Capture the cell that displays the provided text and extract its (x, y) central coordinate. 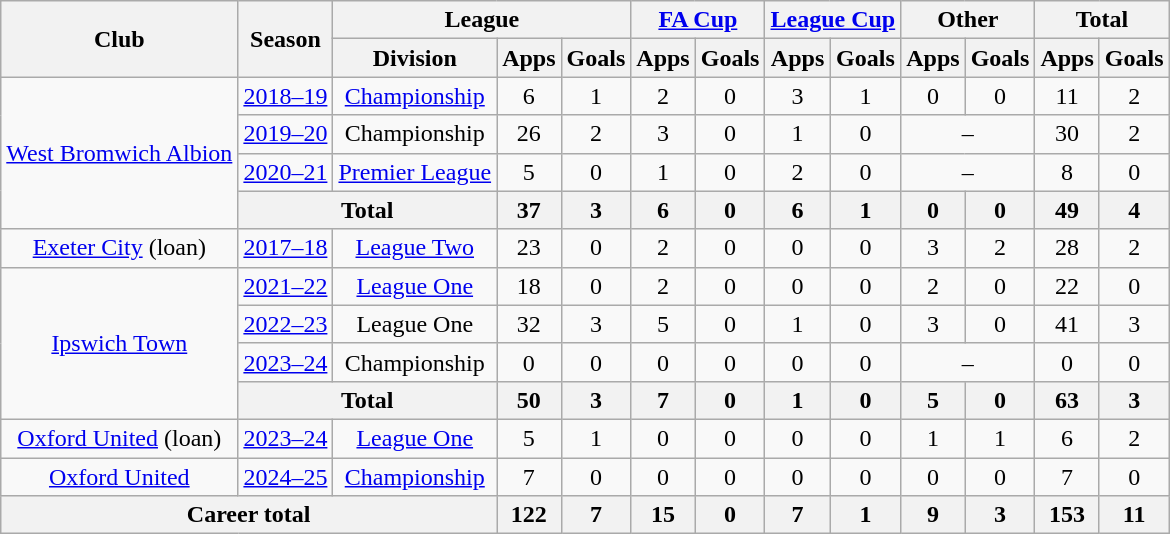
41 (1067, 324)
League Two (415, 248)
League Cup (833, 20)
4 (1134, 210)
2024–25 (286, 477)
Other (968, 20)
9 (933, 515)
Ipswich Town (120, 343)
26 (529, 134)
23 (529, 248)
Career total (249, 515)
Club (120, 39)
Premier League (415, 172)
Oxford United (loan) (120, 438)
50 (529, 400)
2018–19 (286, 96)
18 (529, 286)
2020–21 (286, 172)
8 (1067, 172)
30 (1067, 134)
22 (1067, 286)
Division (415, 58)
FA Cup (698, 20)
32 (529, 324)
28 (1067, 248)
2019–20 (286, 134)
49 (1067, 210)
122 (529, 515)
Oxford United (120, 477)
League (482, 20)
2017–18 (286, 248)
2022–23 (286, 324)
15 (663, 515)
Season (286, 39)
37 (529, 210)
63 (1067, 400)
Exeter City (loan) (120, 248)
West Bromwich Albion (120, 153)
2021–22 (286, 286)
153 (1067, 515)
